Extract the [x, y] coordinate from the center of the cell holding the provided text.  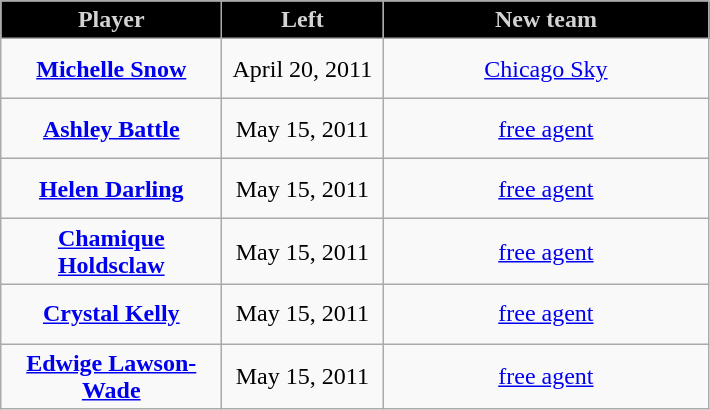
Edwige Lawson-Wade [112, 376]
Helen Darling [112, 189]
Ashley Battle [112, 129]
Crystal Kelly [112, 314]
Player [112, 20]
Chamique Holdsclaw [112, 252]
New team [546, 20]
Left [302, 20]
Michelle Snow [112, 69]
April 20, 2011 [302, 69]
Chicago Sky [546, 69]
